Provide the (X, Y) coordinate of the cell's center where the given text is located.  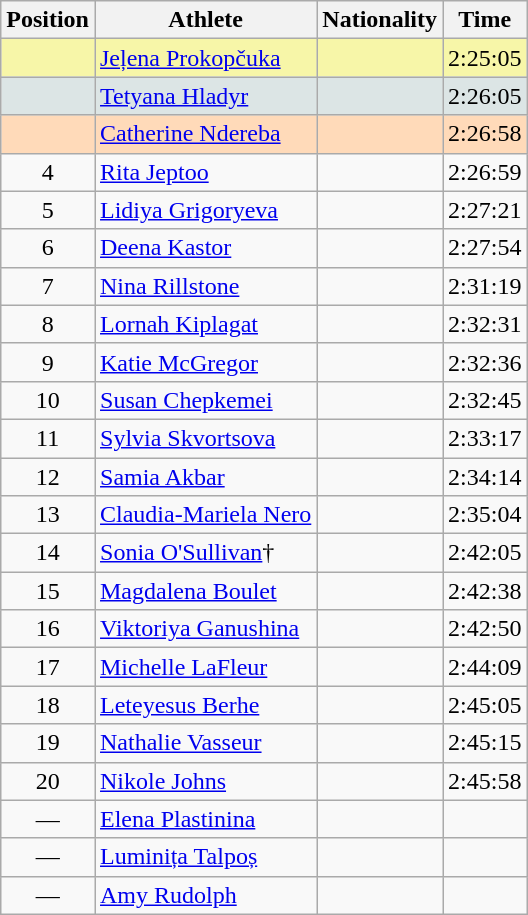
Jeļena Prokopčuka (205, 58)
Nathalie Vasseur (205, 743)
16 (48, 629)
15 (48, 591)
Deena Kastor (205, 248)
18 (48, 705)
Susan Chepkemei (205, 400)
14 (48, 553)
Rita Jeptoo (205, 172)
20 (48, 781)
Claudia-Mariela Nero (205, 515)
2:42:05 (485, 553)
2:34:14 (485, 477)
2:42:50 (485, 629)
19 (48, 743)
5 (48, 210)
Katie McGregor (205, 362)
13 (48, 515)
Elena Plastinina (205, 819)
2:32:31 (485, 324)
Position (48, 20)
Catherine Ndereba (205, 134)
6 (48, 248)
2:45:58 (485, 781)
9 (48, 362)
17 (48, 667)
Viktoriya Ganushina (205, 629)
2:26:58 (485, 134)
Nina Rillstone (205, 286)
Sonia O'Sullivan† (205, 553)
4 (48, 172)
Samia Akbar (205, 477)
Nationality (380, 20)
2:26:05 (485, 96)
8 (48, 324)
Leteyesus Berhe (205, 705)
Lornah Kiplagat (205, 324)
Lidiya Grigoryeva (205, 210)
11 (48, 438)
Magdalena Boulet (205, 591)
2:45:05 (485, 705)
2:33:17 (485, 438)
Tetyana Hladyr (205, 96)
2:27:54 (485, 248)
Time (485, 20)
2:31:19 (485, 286)
Athlete (205, 20)
2:35:04 (485, 515)
2:44:09 (485, 667)
Nikole Johns (205, 781)
Luminița Talpoș (205, 857)
2:25:05 (485, 58)
2:32:45 (485, 400)
2:42:38 (485, 591)
10 (48, 400)
2:26:59 (485, 172)
2:27:21 (485, 210)
7 (48, 286)
Amy Rudolph (205, 895)
2:32:36 (485, 362)
12 (48, 477)
Michelle LaFleur (205, 667)
2:45:15 (485, 743)
Sylvia Skvortsova (205, 438)
